Capture the cell that displays the provided text and extract its (X, Y) central coordinate. 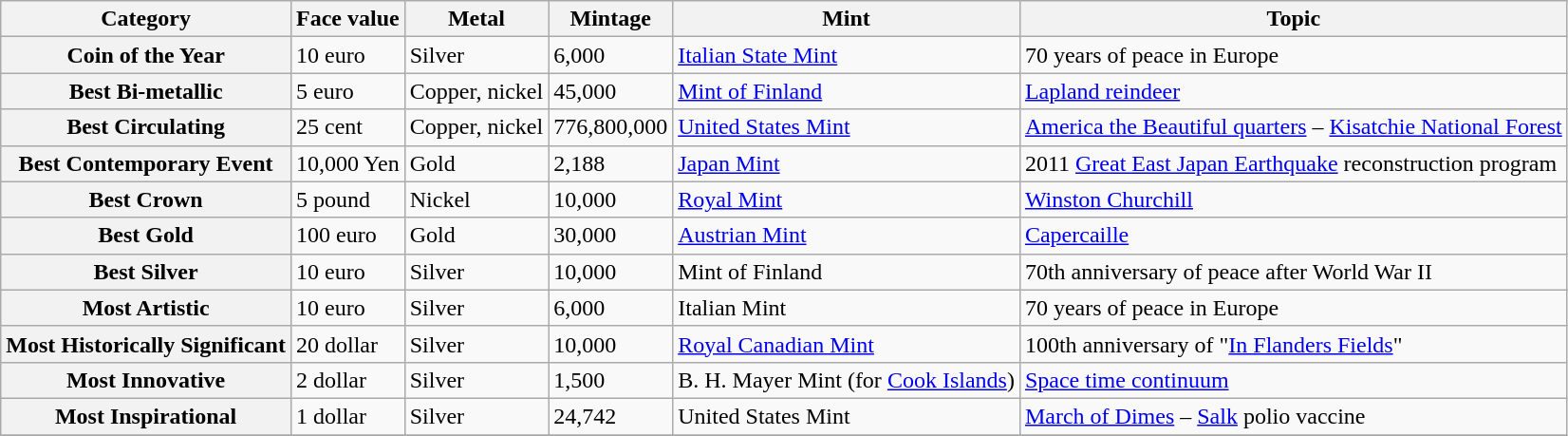
1 dollar (347, 416)
Most Historically Significant (146, 344)
776,800,000 (611, 127)
70th anniversary of peace after World War II (1293, 272)
2011 Great East Japan Earthquake reconstruction program (1293, 163)
March of Dimes – Salk polio vaccine (1293, 416)
100th anniversary of "In Flanders Fields" (1293, 344)
B. H. Mayer Mint (for Cook Islands) (847, 380)
Capercaille (1293, 236)
Topic (1293, 19)
Most Inspirational (146, 416)
Italian Mint (847, 308)
5 pound (347, 199)
Italian State Mint (847, 55)
Coin of the Year (146, 55)
Royal Mint (847, 199)
Metal (476, 19)
Most Innovative (146, 380)
Best Bi-metallic (146, 91)
10,000 Yen (347, 163)
Japan Mint (847, 163)
20 dollar (347, 344)
Best Contemporary Event (146, 163)
Space time continuum (1293, 380)
Best Silver (146, 272)
Best Circulating (146, 127)
Category (146, 19)
2,188 (611, 163)
Mint (847, 19)
25 cent (347, 127)
Lapland reindeer (1293, 91)
Best Crown (146, 199)
100 euro (347, 236)
24,742 (611, 416)
Nickel (476, 199)
Winston Churchill (1293, 199)
5 euro (347, 91)
2 dollar (347, 380)
America the Beautiful quarters – Kisatchie National Forest (1293, 127)
Face value (347, 19)
30,000 (611, 236)
Austrian Mint (847, 236)
45,000 (611, 91)
Mintage (611, 19)
Best Gold (146, 236)
Most Artistic (146, 308)
1,500 (611, 380)
Royal Canadian Mint (847, 344)
